Capture the cell that displays the provided text and extract its (x, y) central coordinate. 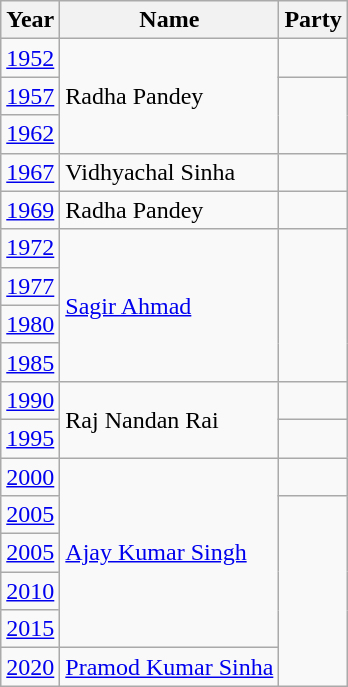
1972 (30, 248)
1969 (30, 210)
2010 (30, 591)
1962 (30, 134)
1967 (30, 172)
2000 (30, 477)
1990 (30, 400)
1980 (30, 324)
1995 (30, 438)
1957 (30, 96)
Party (313, 20)
Name (170, 20)
Sagir Ahmad (170, 305)
1952 (30, 58)
Ajay Kumar Singh (170, 553)
2015 (30, 629)
1985 (30, 362)
2020 (30, 667)
Raj Nandan Rai (170, 419)
Pramod Kumar Sinha (170, 667)
1977 (30, 286)
Vidhyachal Sinha (170, 172)
Year (30, 20)
